Locate the cell with the specified text and output its [x, y] center coordinate. 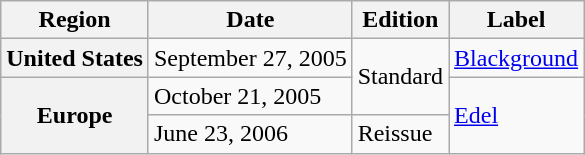
Edition [400, 20]
June 23, 2006 [250, 134]
Date [250, 20]
Label [516, 20]
Standard [400, 77]
October 21, 2005 [250, 96]
Edel [516, 115]
Region [75, 20]
Europe [75, 115]
Reissue [400, 134]
Blackground [516, 58]
September 27, 2005 [250, 58]
United States [75, 58]
